Return the [x, y] coordinate for the center point of the cell that contains the specified text.  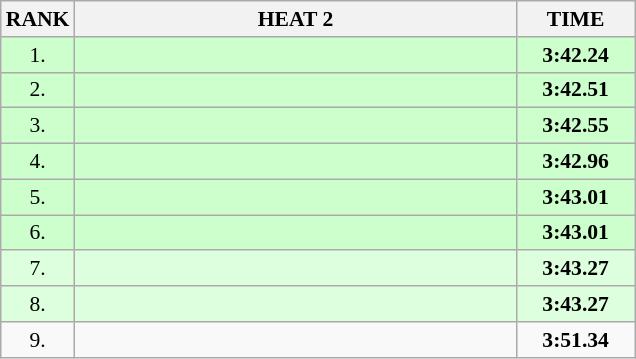
3:42.96 [576, 162]
5. [38, 197]
4. [38, 162]
8. [38, 304]
3:42.24 [576, 55]
3:42.51 [576, 90]
3:42.55 [576, 126]
1. [38, 55]
9. [38, 340]
HEAT 2 [295, 19]
2. [38, 90]
RANK [38, 19]
6. [38, 233]
7. [38, 269]
TIME [576, 19]
3:51.34 [576, 340]
3. [38, 126]
